Output the [X, Y] coordinate of the center of the cell containing the given text.  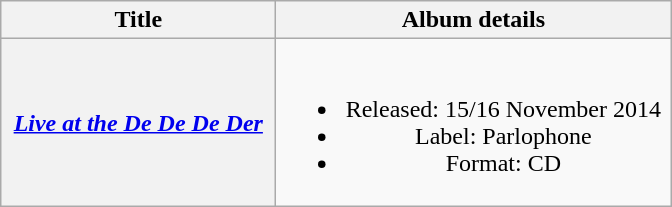
Album details [474, 20]
Title [138, 20]
Live at the De De De Der [138, 122]
Released: 15/16 November 2014Label: ParlophoneFormat: CD [474, 122]
